Determine the (X, Y) coordinate at the center of the cell enclosing the given text.  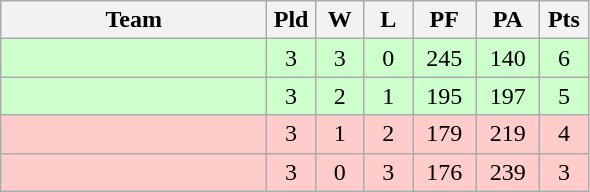
PA (508, 20)
219 (508, 134)
Pld (292, 20)
245 (444, 58)
Pts (564, 20)
197 (508, 96)
195 (444, 96)
Team (134, 20)
179 (444, 134)
140 (508, 58)
176 (444, 172)
W (340, 20)
6 (564, 58)
PF (444, 20)
5 (564, 96)
L (388, 20)
4 (564, 134)
239 (508, 172)
